For the text-containing cell, return its midpoint in (X, Y) coordinate format. 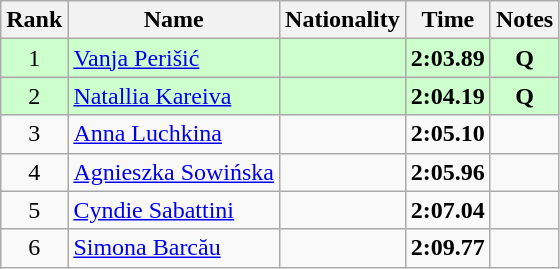
Time (448, 20)
Anna Luchkina (174, 134)
1 (34, 58)
Rank (34, 20)
2:04.19 (448, 96)
4 (34, 172)
2:05.96 (448, 172)
3 (34, 134)
2:09.77 (448, 248)
2:05.10 (448, 134)
Name (174, 20)
2:03.89 (448, 58)
Vanja Perišić (174, 58)
Notes (524, 20)
Nationality (343, 20)
6 (34, 248)
Simona Barcău (174, 248)
5 (34, 210)
2 (34, 96)
Agnieszka Sowińska (174, 172)
Natallia Kareiva (174, 96)
Cyndie Sabattini (174, 210)
2:07.04 (448, 210)
